Extract the (x, y) coordinate from the center of the cell holding the provided text.  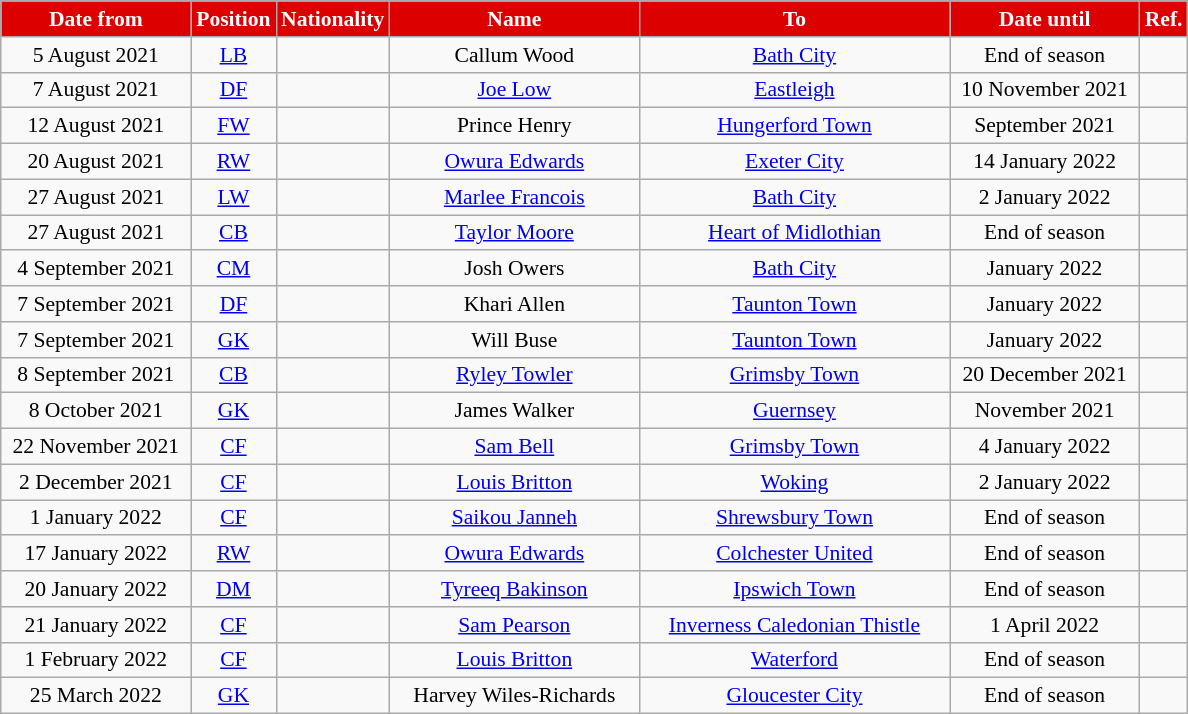
Ipswich Town (794, 589)
Tyreeq Bakinson (514, 589)
Guernsey (794, 411)
22 November 2021 (96, 447)
Name (514, 19)
Saikou Janneh (514, 518)
CM (234, 269)
25 March 2022 (96, 696)
Taylor Moore (514, 233)
Will Buse (514, 340)
To (794, 19)
James Walker (514, 411)
Sam Pearson (514, 625)
7 August 2021 (96, 90)
Ryley Towler (514, 375)
LB (234, 55)
Woking (794, 482)
10 November 2021 (1045, 90)
Position (234, 19)
Shrewsbury Town (794, 518)
Gloucester City (794, 696)
4 January 2022 (1045, 447)
5 August 2021 (96, 55)
Date from (96, 19)
1 April 2022 (1045, 625)
14 January 2022 (1045, 162)
20 August 2021 (96, 162)
Hungerford Town (794, 126)
20 December 2021 (1045, 375)
LW (234, 197)
Waterford (794, 660)
Khari Allen (514, 304)
Inverness Caledonian Thistle (794, 625)
Joe Low (514, 90)
17 January 2022 (96, 554)
Callum Wood (514, 55)
November 2021 (1045, 411)
8 October 2021 (96, 411)
2 December 2021 (96, 482)
Heart of Midlothian (794, 233)
Nationality (332, 19)
12 August 2021 (96, 126)
Ref. (1164, 19)
1 February 2022 (96, 660)
DM (234, 589)
4 September 2021 (96, 269)
FW (234, 126)
1 January 2022 (96, 518)
Colchester United (794, 554)
Date until (1045, 19)
September 2021 (1045, 126)
8 September 2021 (96, 375)
Sam Bell (514, 447)
Prince Henry (514, 126)
Josh Owers (514, 269)
Exeter City (794, 162)
20 January 2022 (96, 589)
Eastleigh (794, 90)
Marlee Francois (514, 197)
21 January 2022 (96, 625)
Harvey Wiles-Richards (514, 696)
